Detect which cell encompasses the target text, then output its (X, Y) center coordinate. 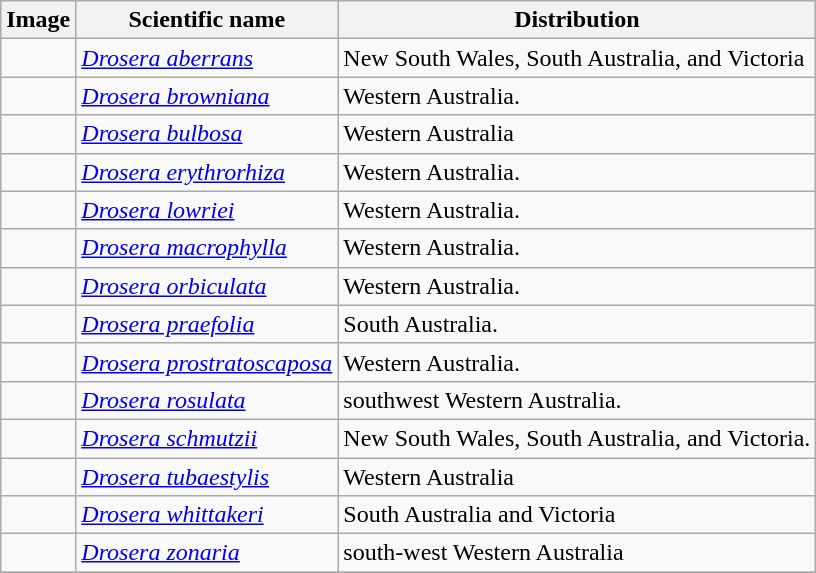
Scientific name (207, 20)
Drosera lowriei (207, 210)
south-west Western Australia (577, 553)
Drosera macrophylla (207, 248)
Drosera zonaria (207, 553)
New South Wales, South Australia, and Victoria. (577, 438)
Drosera orbiculata (207, 286)
southwest Western Australia. (577, 400)
Drosera whittakeri (207, 515)
Drosera praefolia (207, 324)
Drosera prostratoscaposa (207, 362)
South Australia. (577, 324)
Drosera tubaestylis (207, 477)
Drosera aberrans (207, 58)
Drosera erythrorhiza (207, 172)
South Australia and Victoria (577, 515)
Image (38, 20)
Drosera rosulata (207, 400)
Distribution (577, 20)
Drosera schmutzii (207, 438)
Drosera bulbosa (207, 134)
Drosera browniana (207, 96)
New South Wales, South Australia, and Victoria (577, 58)
